Return the (x, y) coordinate for the center point of the cell that contains the specified text.  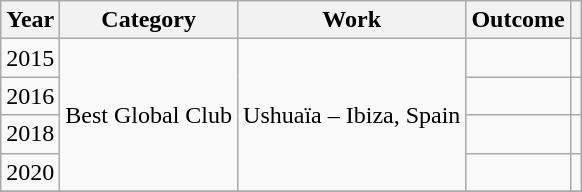
Work (352, 20)
Outcome (518, 20)
2015 (30, 58)
Category (149, 20)
2018 (30, 134)
2016 (30, 96)
2020 (30, 172)
Best Global Club (149, 115)
Year (30, 20)
Ushuaïa – Ibiza, Spain (352, 115)
